Determine the [X, Y] coordinate at the center of the cell enclosing the given text.  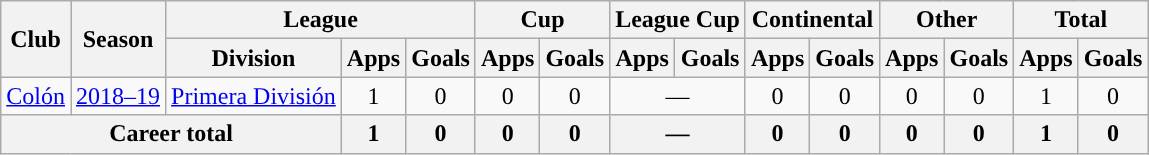
Other [947, 20]
Total [1081, 20]
Colón [36, 96]
Club [36, 39]
Cup [542, 20]
League [321, 20]
Primera División [254, 96]
Season [118, 39]
Career total [172, 134]
Division [254, 58]
2018–19 [118, 96]
Continental [812, 20]
League Cup [678, 20]
